Scan for the cell matching the given text and deliver its (x, y) coordinate at center. 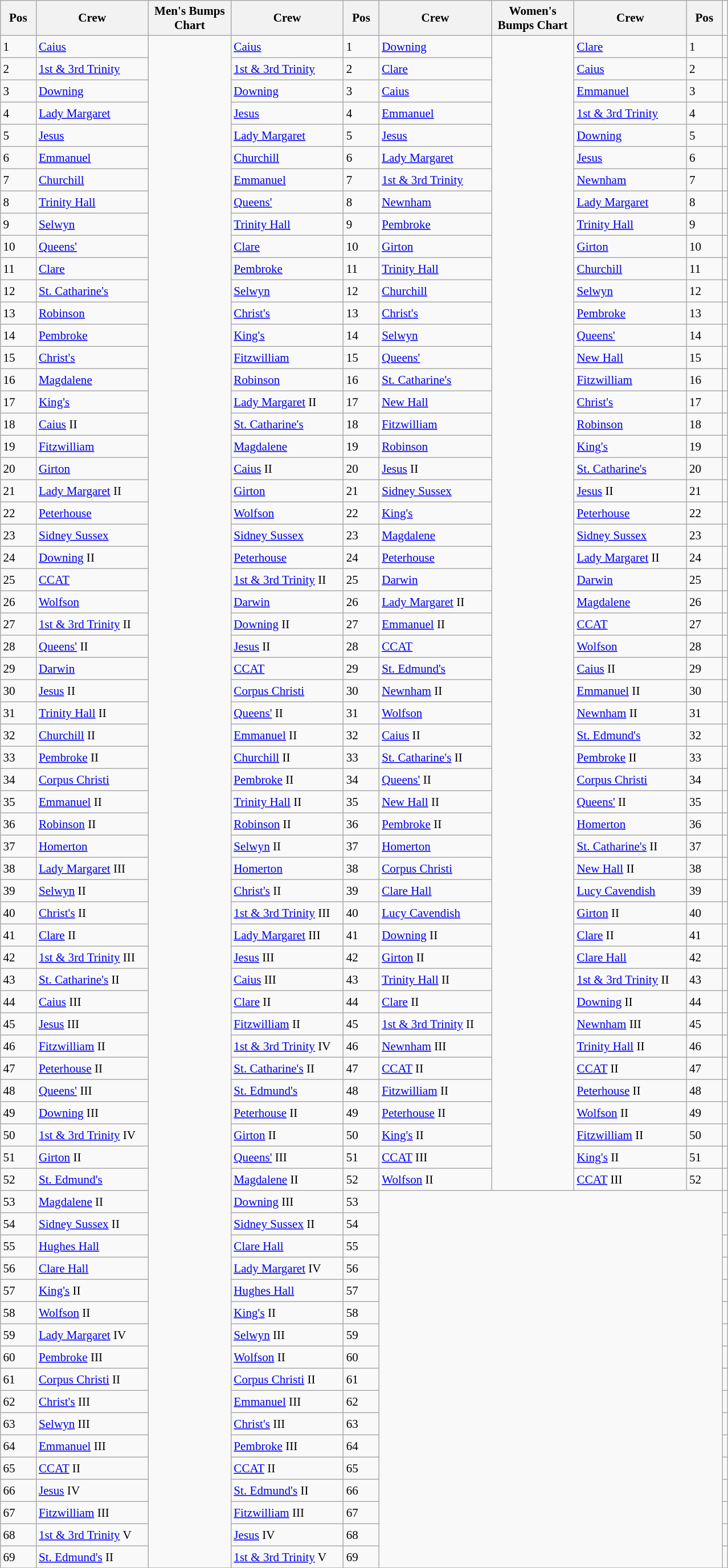
Men's Bumps Chart (189, 18)
Women's Bumps Chart (533, 18)
